Return (X, Y) of the center of cell containing provided text 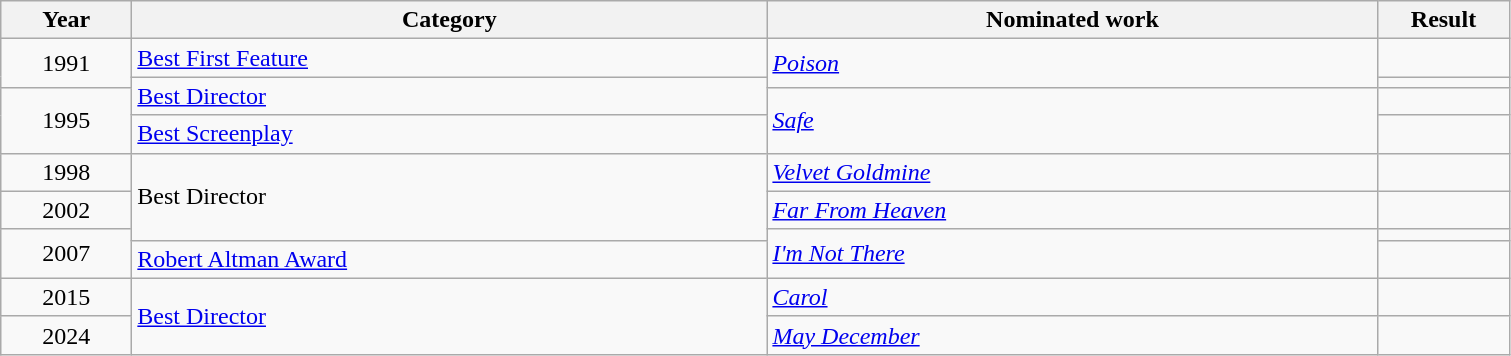
I'm Not There (1072, 254)
Result (1444, 20)
2002 (66, 210)
1995 (66, 120)
Safe (1072, 120)
Best First Feature (450, 58)
Nominated work (1072, 20)
Far From Heaven (1072, 210)
Best Screenplay (450, 134)
Year (66, 20)
Poison (1072, 64)
Carol (1072, 297)
2024 (66, 335)
2007 (66, 254)
1998 (66, 172)
Category (450, 20)
May December (1072, 335)
1991 (66, 64)
Robert Altman Award (450, 259)
Velvet Goldmine (1072, 172)
2015 (66, 297)
